Return the [X, Y] coordinate for the center point of the cell that contains the specified text.  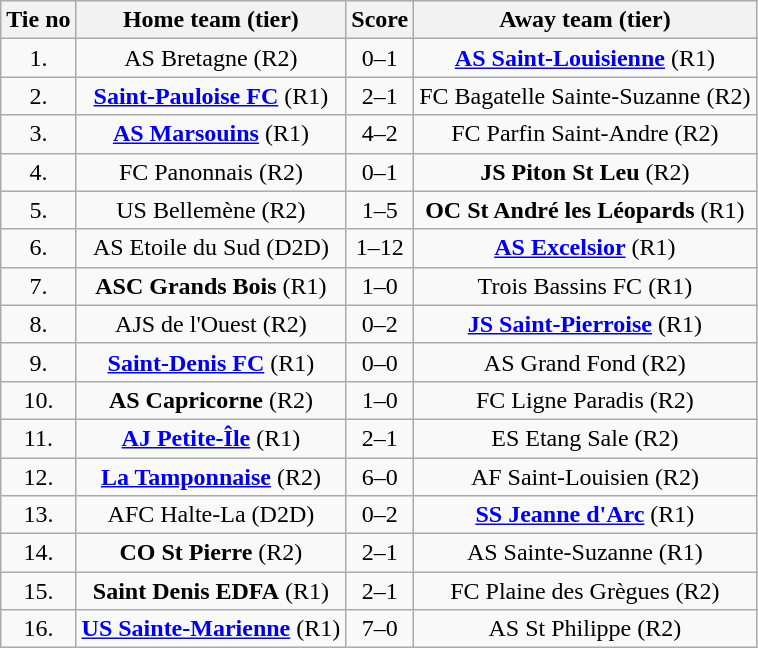
ASC Grands Bois (R1) [211, 286]
Away team (tier) [585, 20]
1. [38, 58]
Saint Denis EDFA (R1) [211, 591]
AS Bretagne (R2) [211, 58]
JS Piton St Leu (R2) [585, 172]
JS Saint-Pierroise (R1) [585, 324]
FC Panonnais (R2) [211, 172]
FC Plaine des Grègues (R2) [585, 591]
16. [38, 629]
Trois Bassins FC (R1) [585, 286]
6. [38, 248]
1–5 [380, 210]
US Bellemène (R2) [211, 210]
AS St Philippe (R2) [585, 629]
15. [38, 591]
AS Sainte-Suzanne (R1) [585, 553]
Score [380, 20]
7–0 [380, 629]
AS Capricorne (R2) [211, 400]
14. [38, 553]
AS Excelsior (R1) [585, 248]
9. [38, 362]
La Tamponnaise (R2) [211, 477]
AFC Halte-La (D2D) [211, 515]
13. [38, 515]
3. [38, 134]
6–0 [380, 477]
0–0 [380, 362]
2. [38, 96]
AS Etoile du Sud (D2D) [211, 248]
Saint-Denis FC (R1) [211, 362]
FC Parfin Saint-Andre (R2) [585, 134]
11. [38, 438]
4. [38, 172]
ES Etang Sale (R2) [585, 438]
Saint-Pauloise FC (R1) [211, 96]
4–2 [380, 134]
SS Jeanne d'Arc (R1) [585, 515]
FC Bagatelle Sainte-Suzanne (R2) [585, 96]
Tie no [38, 20]
CO St Pierre (R2) [211, 553]
Home team (tier) [211, 20]
FC Ligne Paradis (R2) [585, 400]
5. [38, 210]
8. [38, 324]
7. [38, 286]
US Sainte-Marienne (R1) [211, 629]
AS Marsouins (R1) [211, 134]
AF Saint-Louisien (R2) [585, 477]
AS Saint-Louisienne (R1) [585, 58]
AJ Petite-Île (R1) [211, 438]
OC St André les Léopards (R1) [585, 210]
10. [38, 400]
AJS de l'Ouest (R2) [211, 324]
12. [38, 477]
1–12 [380, 248]
AS Grand Fond (R2) [585, 362]
